Output the (x, y) coordinate of the center of the cell containing the given text.  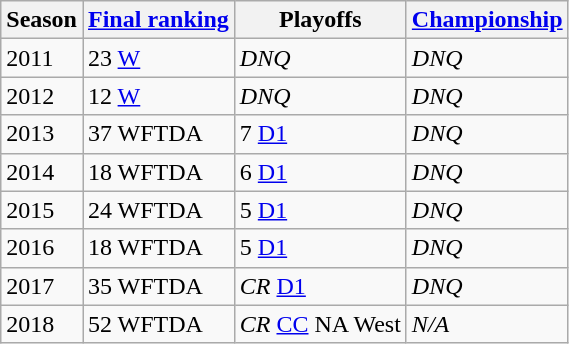
2014 (42, 172)
2012 (42, 96)
Playoffs (320, 20)
Season (42, 20)
CR D1 (320, 286)
24 WFTDA (158, 210)
37 WFTDA (158, 134)
2013 (42, 134)
Championship (487, 20)
7 D1 (320, 134)
35 WFTDA (158, 286)
6 D1 (320, 172)
23 W (158, 58)
Final ranking (158, 20)
2018 (42, 324)
2011 (42, 58)
2017 (42, 286)
N/A (487, 324)
12 W (158, 96)
2016 (42, 248)
52 WFTDA (158, 324)
CR CC NA West (320, 324)
2015 (42, 210)
